Scan for the cell matching the given text and deliver its [x, y] coordinate at center. 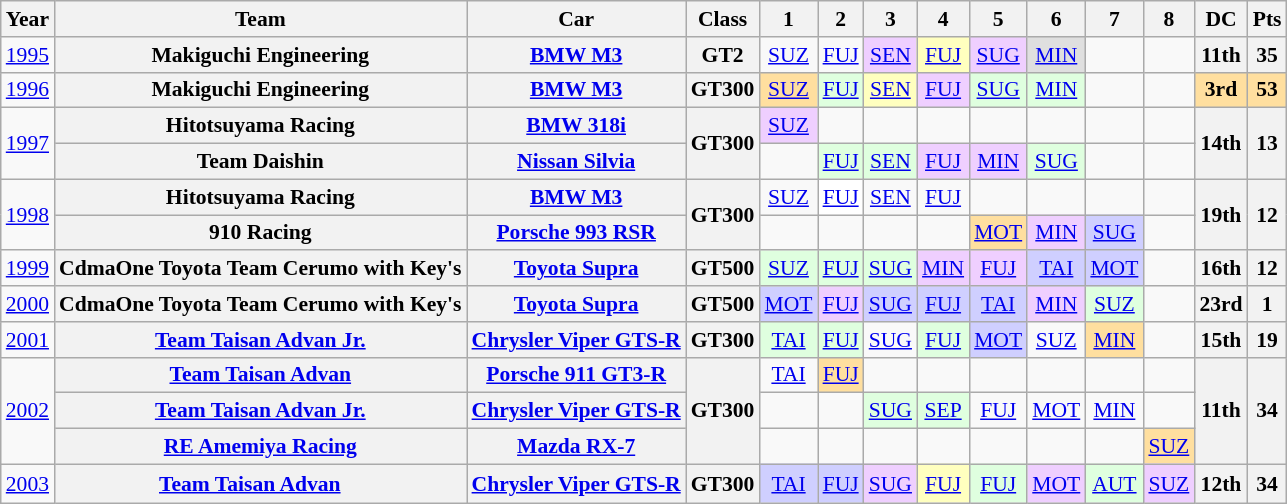
GT2 [723, 55]
2001 [28, 340]
1998 [28, 214]
1999 [28, 269]
14th [1220, 144]
3 [890, 19]
8 [1168, 19]
7 [1114, 19]
19th [1220, 214]
SEP [943, 411]
BMW 318i [576, 126]
5 [998, 19]
RE Amemiya Racing [260, 447]
AUT [1114, 484]
1995 [28, 55]
DC [1220, 19]
Pts [1268, 19]
1997 [28, 144]
Class [723, 19]
Porsche 911 GT3-R [576, 375]
Porsche 993 RSR [576, 233]
Nissan Silvia [576, 162]
12th [1220, 484]
3rd [1220, 90]
Car [576, 19]
6 [1056, 19]
910 Racing [260, 233]
35 [1268, 55]
2002 [28, 410]
Year [28, 19]
53 [1268, 90]
4 [943, 19]
2000 [28, 304]
19 [1268, 340]
13 [1268, 144]
Team Daishin [260, 162]
1996 [28, 90]
Team [260, 19]
2 [841, 19]
23rd [1220, 304]
15th [1220, 340]
2003 [28, 484]
Mazda RX-7 [576, 447]
16th [1220, 269]
